Identify which cell holds the provided text, then report its (x, y) central coordinate. 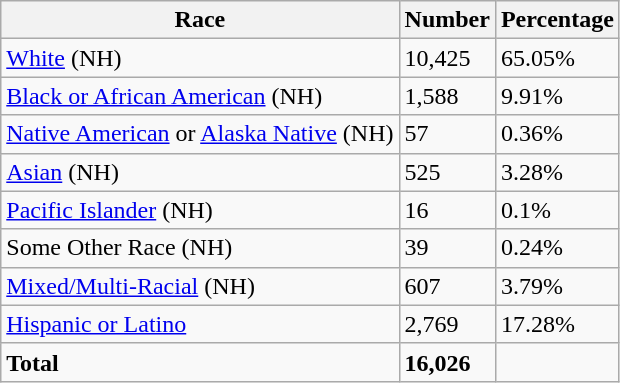
Pacific Islander (NH) (200, 210)
607 (447, 286)
65.05% (557, 58)
Number (447, 20)
3.79% (557, 286)
Native American or Alaska Native (NH) (200, 134)
2,769 (447, 324)
0.1% (557, 210)
White (NH) (200, 58)
Percentage (557, 20)
0.36% (557, 134)
Race (200, 20)
10,425 (447, 58)
0.24% (557, 248)
17.28% (557, 324)
3.28% (557, 172)
Some Other Race (NH) (200, 248)
57 (447, 134)
Mixed/Multi-Racial (NH) (200, 286)
Total (200, 362)
Hispanic or Latino (200, 324)
Black or African American (NH) (200, 96)
1,588 (447, 96)
16,026 (447, 362)
9.91% (557, 96)
Asian (NH) (200, 172)
16 (447, 210)
525 (447, 172)
39 (447, 248)
